Return the [X, Y] coordinate for the center point of the cell that contains the specified text.  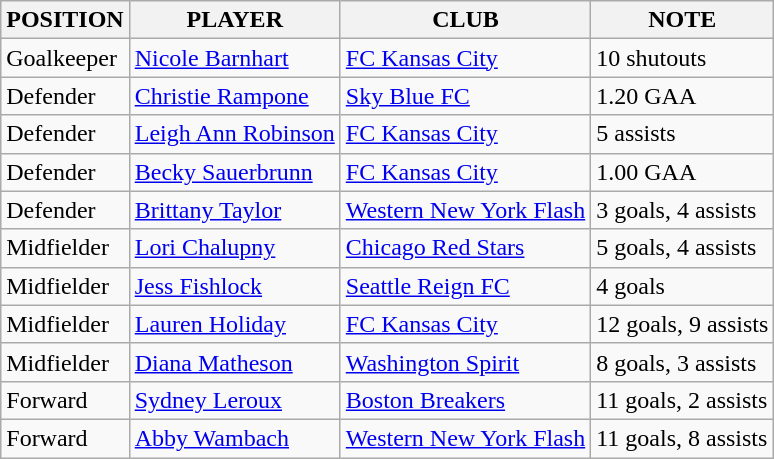
NOTE [682, 20]
5 goals, 4 assists [682, 248]
Lori Chalupny [234, 248]
11 goals, 2 assists [682, 400]
Seattle Reign FC [465, 286]
8 goals, 3 assists [682, 362]
Brittany Taylor [234, 210]
Chicago Red Stars [465, 248]
Washington Spirit [465, 362]
Lauren Holiday [234, 324]
3 goals, 4 assists [682, 210]
1.00 GAA [682, 172]
Sky Blue FC [465, 96]
Goalkeeper [65, 58]
Abby Wambach [234, 438]
Becky Sauerbrunn [234, 172]
5 assists [682, 134]
Sydney Leroux [234, 400]
1.20 GAA [682, 96]
Diana Matheson [234, 362]
11 goals, 8 assists [682, 438]
Boston Breakers [465, 400]
10 shutouts [682, 58]
Christie Rampone [234, 96]
Jess Fishlock [234, 286]
CLUB [465, 20]
12 goals, 9 assists [682, 324]
PLAYER [234, 20]
Nicole Barnhart [234, 58]
Leigh Ann Robinson [234, 134]
4 goals [682, 286]
POSITION [65, 20]
